Locate the cell with the specified text and output its (x, y) center coordinate. 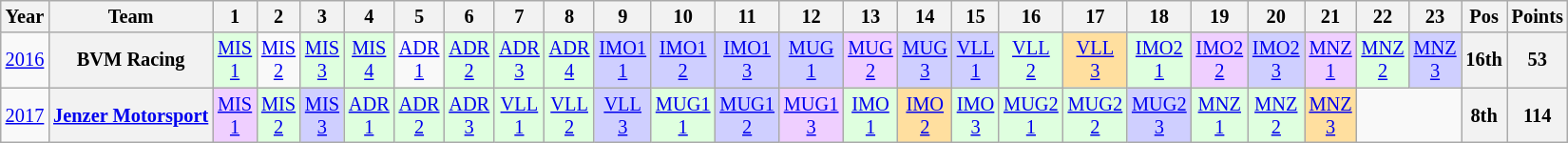
6 (469, 16)
23 (1435, 16)
1 (235, 16)
3 (322, 16)
IMO3 (975, 115)
Pos (1484, 16)
8th (1484, 115)
11 (747, 16)
17 (1095, 16)
MUG13 (812, 115)
114 (1538, 115)
MUG22 (1095, 115)
IMO13 (747, 60)
7 (519, 16)
IMO1 (870, 115)
Year (25, 16)
14 (926, 16)
2017 (25, 115)
15 (975, 16)
BVM Racing (131, 60)
ADR4 (570, 60)
19 (1220, 16)
MUG23 (1159, 115)
2016 (25, 60)
4 (369, 16)
21 (1330, 16)
20 (1276, 16)
10 (682, 16)
18 (1159, 16)
IMO11 (622, 60)
8 (570, 16)
Jenzer Motorsport (131, 115)
53 (1538, 60)
IMO22 (1220, 60)
IMO23 (1276, 60)
12 (812, 16)
22 (1384, 16)
16th (1484, 60)
9 (622, 16)
IMO2 (926, 115)
MUG3 (926, 60)
IMO12 (682, 60)
MUG11 (682, 115)
MUG2 (870, 60)
IMO21 (1159, 60)
MUG21 (1030, 115)
Points (1538, 16)
Team (131, 16)
MUG1 (812, 60)
16 (1030, 16)
MUG12 (747, 115)
5 (420, 16)
MIS4 (369, 60)
2 (278, 16)
13 (870, 16)
